Identify which cell holds the provided text, then report its [X, Y] central coordinate. 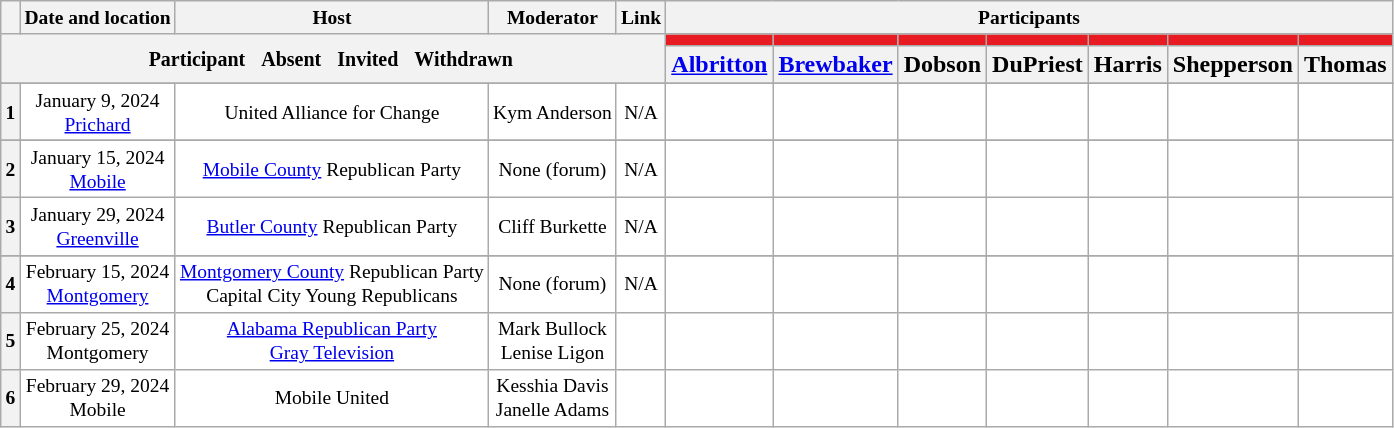
Moderator [552, 18]
January 29, 2024Greenville [98, 226]
1 [10, 112]
Cliff Burkette [552, 226]
2 [10, 168]
Kym Anderson [552, 112]
Mobile County Republican Party [332, 168]
Albritton [720, 64]
February 29, 2024Mobile [98, 398]
4 [10, 284]
Montgomery County Republican PartyCapital City Young Republicans [332, 284]
Host [332, 18]
Brewbaker [836, 64]
Shepperson [1232, 64]
6 [10, 398]
January 15, 2024Mobile [98, 168]
Butler County Republican Party [332, 226]
Mark BullockLenise Ligon [552, 340]
February 15, 2024Montgomery [98, 284]
Kesshia DavisJanelle Adams [552, 398]
Harris [1128, 64]
Participant Absent Invited Withdrawn [334, 58]
Dobson [942, 64]
Thomas [1345, 64]
Link [640, 18]
5 [10, 340]
February 25, 2024Montgomery [98, 340]
3 [10, 226]
Alabama Republican PartyGray Television [332, 340]
Date and location [98, 18]
DuPriest [1038, 64]
United Alliance for Change [332, 112]
January 9, 2024Prichard [98, 112]
Mobile United [332, 398]
Participants [1029, 18]
